Pinpoint the cell where the given text exists, returning its (x, y) midpoint coordinate. 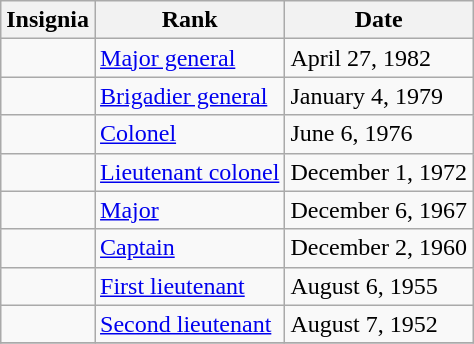
Rank (190, 20)
Colonel (190, 134)
Date (379, 20)
December 1, 1972 (379, 172)
December 2, 1960 (379, 248)
Second lieutenant (190, 324)
First lieutenant (190, 286)
Insignia (48, 20)
Brigadier general (190, 96)
June 6, 1976 (379, 134)
Major (190, 210)
August 6, 1955 (379, 286)
April 27, 1982 (379, 58)
Major general (190, 58)
January 4, 1979 (379, 96)
December 6, 1967 (379, 210)
Captain (190, 248)
Lieutenant colonel (190, 172)
August 7, 1952 (379, 324)
